Provide the (X, Y) coordinate of the cell's center where the given text is located.  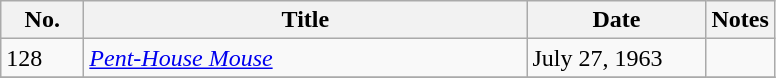
Notes (740, 20)
No. (42, 20)
Title (306, 20)
July 27, 1963 (616, 58)
128 (42, 58)
Date (616, 20)
Pent-House Mouse (306, 58)
